Locate the cell with the specified text and output its (X, Y) center coordinate. 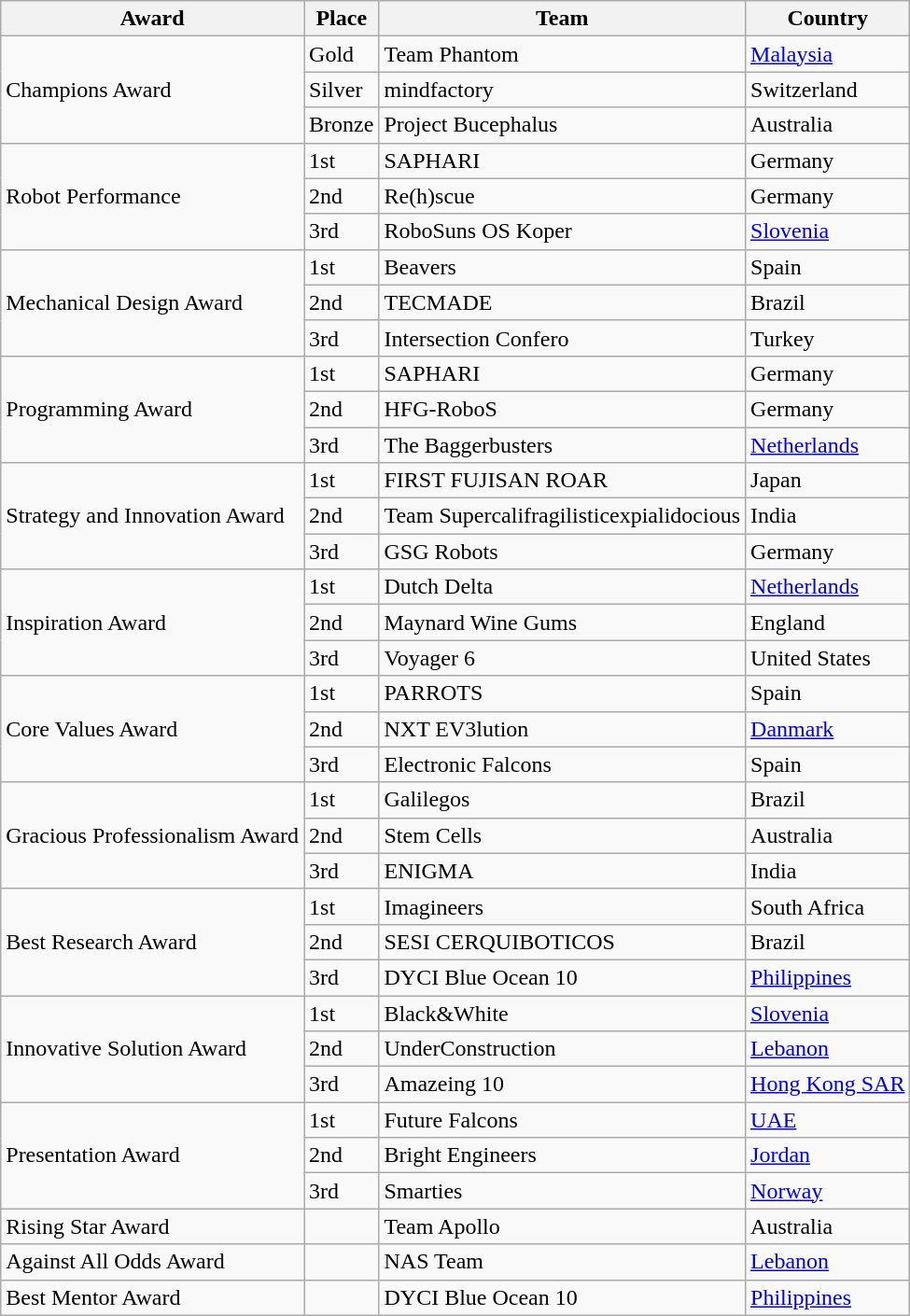
ENIGMA (562, 871)
Galilegos (562, 800)
Gracious Professionalism Award (153, 835)
South Africa (828, 906)
England (828, 623)
Turkey (828, 338)
Team (562, 19)
Inspiration Award (153, 623)
Champions Award (153, 90)
Maynard Wine Gums (562, 623)
Rising Star Award (153, 1226)
Electronic Falcons (562, 764)
Project Bucephalus (562, 125)
NXT EV3lution (562, 729)
Beavers (562, 267)
PARROTS (562, 693)
mindfactory (562, 90)
Robot Performance (153, 196)
Malaysia (828, 54)
Mechanical Design Award (153, 302)
Smarties (562, 1191)
Gold (342, 54)
RoboSuns OS Koper (562, 231)
United States (828, 658)
Future Falcons (562, 1120)
Best Research Award (153, 942)
FIRST FUJISAN ROAR (562, 481)
Jordan (828, 1155)
SESI CERQUIBOTICOS (562, 942)
Team Apollo (562, 1226)
TECMADE (562, 302)
HFG-RoboS (562, 409)
Core Values Award (153, 729)
Team Phantom (562, 54)
Presentation Award (153, 1155)
UAE (828, 1120)
NAS Team (562, 1262)
The Baggerbusters (562, 445)
Stem Cells (562, 835)
Silver (342, 90)
Innovative Solution Award (153, 1048)
Award (153, 19)
Team Supercalifragilisticexpialidocious (562, 516)
Intersection Confero (562, 338)
Danmark (828, 729)
Country (828, 19)
Norway (828, 1191)
UnderConstruction (562, 1049)
Imagineers (562, 906)
GSG Robots (562, 552)
Switzerland (828, 90)
Bright Engineers (562, 1155)
Strategy and Innovation Award (153, 516)
Amazeing 10 (562, 1085)
Best Mentor Award (153, 1297)
Voyager 6 (562, 658)
Against All Odds Award (153, 1262)
Dutch Delta (562, 587)
Place (342, 19)
Hong Kong SAR (828, 1085)
Bronze (342, 125)
Black&White (562, 1013)
Re(h)scue (562, 196)
Programming Award (153, 409)
Japan (828, 481)
